Identify which cell holds the provided text, then report its (x, y) central coordinate. 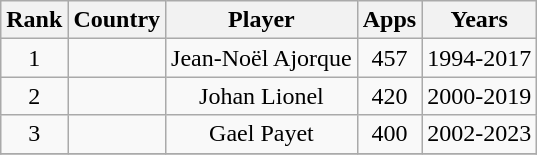
Apps (389, 20)
2 (34, 96)
400 (389, 134)
Country (117, 20)
420 (389, 96)
Rank (34, 20)
Gael Payet (262, 134)
Johan Lionel (262, 96)
457 (389, 58)
3 (34, 134)
Player (262, 20)
2000-2019 (480, 96)
2002-2023 (480, 134)
Jean-Noël Ajorque (262, 58)
1 (34, 58)
1994-2017 (480, 58)
Years (480, 20)
